Return [x, y] of the center of cell containing provided text 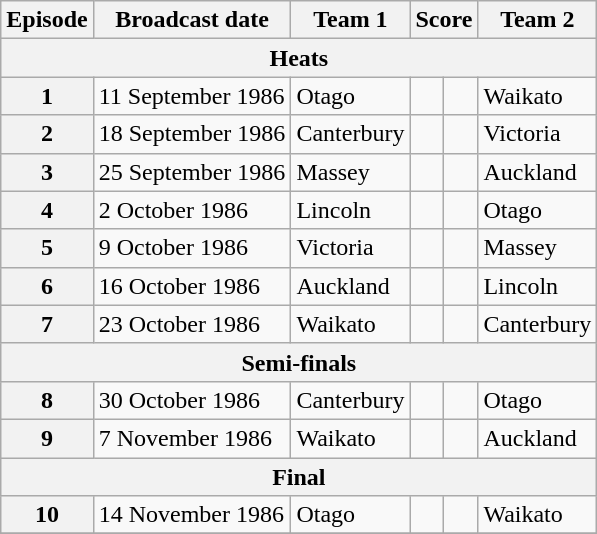
4 [47, 210]
Semi-finals [299, 362]
16 October 1986 [192, 286]
23 October 1986 [192, 324]
11 September 1986 [192, 96]
6 [47, 286]
7 November 1986 [192, 438]
Final [299, 477]
7 [47, 324]
14 November 1986 [192, 515]
10 [47, 515]
18 September 1986 [192, 134]
9 October 1986 [192, 248]
Team 1 [350, 20]
Team 2 [538, 20]
1 [47, 96]
5 [47, 248]
2 October 1986 [192, 210]
3 [47, 172]
25 September 1986 [192, 172]
Score [444, 20]
8 [47, 400]
30 October 1986 [192, 400]
Episode [47, 20]
9 [47, 438]
Broadcast date [192, 20]
Heats [299, 58]
2 [47, 134]
